Detect which cell encompasses the target text, then output its [x, y] center coordinate. 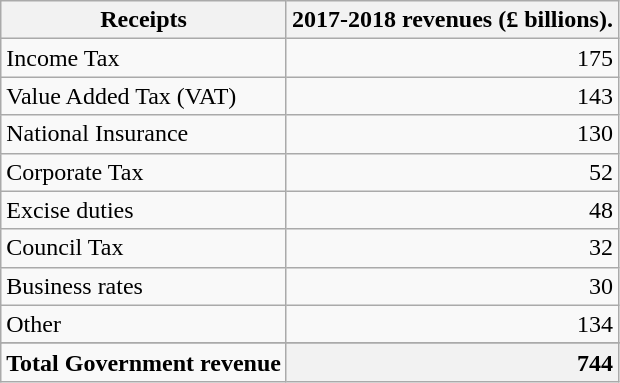
32 [452, 248]
Income Tax [144, 58]
National Insurance [144, 134]
143 [452, 96]
Excise duties [144, 210]
Other [144, 324]
175 [452, 58]
130 [452, 134]
Value Added Tax (VAT) [144, 96]
48 [452, 210]
Council Tax [144, 248]
Business rates [144, 286]
30 [452, 286]
Receipts [144, 20]
Total Government revenue [144, 362]
2017-2018 revenues (£ billions). [452, 20]
Corporate Tax [144, 172]
744 [452, 362]
134 [452, 324]
52 [452, 172]
